Locate the cell with the specified text and output its (X, Y) center coordinate. 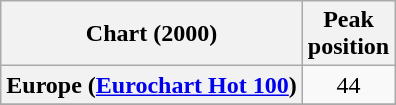
Europe (Eurochart Hot 100) (152, 85)
Peakposition (348, 34)
44 (348, 85)
Chart (2000) (152, 34)
